Search for the cell housing the specified text and yield its (X, Y) center coordinate. 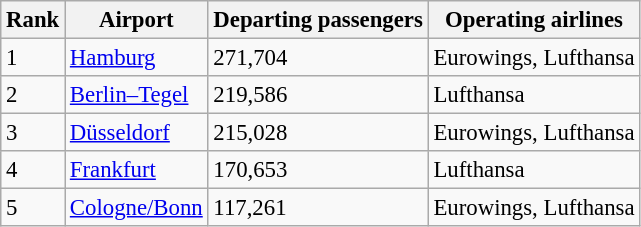
4 (33, 170)
5 (33, 208)
Düsseldorf (137, 133)
219,586 (318, 95)
Berlin–Tegel (137, 95)
215,028 (318, 133)
Operating airlines (534, 20)
271,704 (318, 58)
Departing passengers (318, 20)
170,653 (318, 170)
1 (33, 58)
Rank (33, 20)
Frankfurt (137, 170)
117,261 (318, 208)
Airport (137, 20)
Cologne/Bonn (137, 208)
3 (33, 133)
2 (33, 95)
Hamburg (137, 58)
